Provide the (x, y) coordinate of the cell's center where the given text is located.  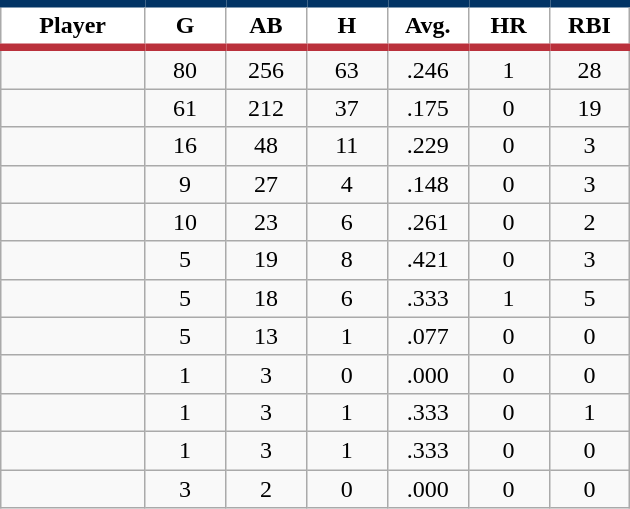
48 (266, 146)
27 (266, 184)
18 (266, 298)
.246 (428, 68)
8 (346, 260)
28 (590, 68)
.421 (428, 260)
Player (73, 26)
.261 (428, 222)
.148 (428, 184)
23 (266, 222)
.077 (428, 336)
9 (186, 184)
AB (266, 26)
10 (186, 222)
63 (346, 68)
61 (186, 108)
4 (346, 184)
H (346, 26)
80 (186, 68)
G (186, 26)
HR (508, 26)
.175 (428, 108)
212 (266, 108)
37 (346, 108)
13 (266, 336)
RBI (590, 26)
11 (346, 146)
Avg. (428, 26)
16 (186, 146)
256 (266, 68)
.229 (428, 146)
